Return the (X, Y) coordinate for the center point of the cell that contains the specified text.  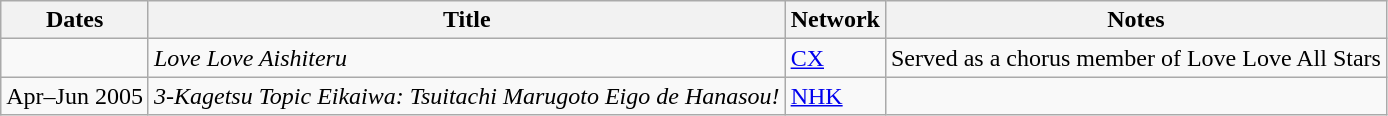
Title (466, 20)
NHK (835, 96)
CX (835, 58)
Notes (1136, 20)
Dates (75, 20)
Love Love Aishiteru (466, 58)
Network (835, 20)
Served as a chorus member of Love Love All Stars (1136, 58)
3-Kagetsu Topic Eikaiwa: Tsuitachi Marugoto Eigo de Hanasou! (466, 96)
Apr–Jun 2005 (75, 96)
